Output the (x, y) coordinate of the center of the cell containing the given text.  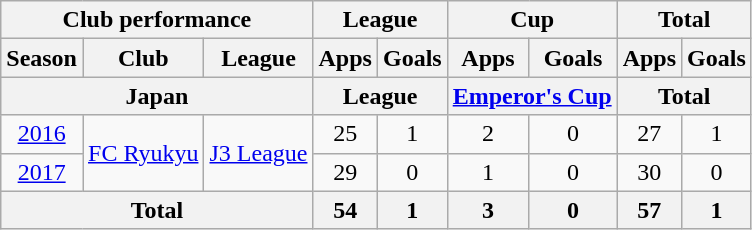
Japan (157, 96)
Season (42, 58)
30 (649, 172)
29 (345, 172)
Club (142, 58)
3 (488, 210)
Cup (532, 20)
FC Ryukyu (142, 153)
25 (345, 134)
Emperor's Cup (532, 96)
2017 (42, 172)
2 (488, 134)
54 (345, 210)
27 (649, 134)
2016 (42, 134)
Club performance (157, 20)
57 (649, 210)
J3 League (258, 153)
